For the text-containing cell, return its midpoint in (x, y) coordinate format. 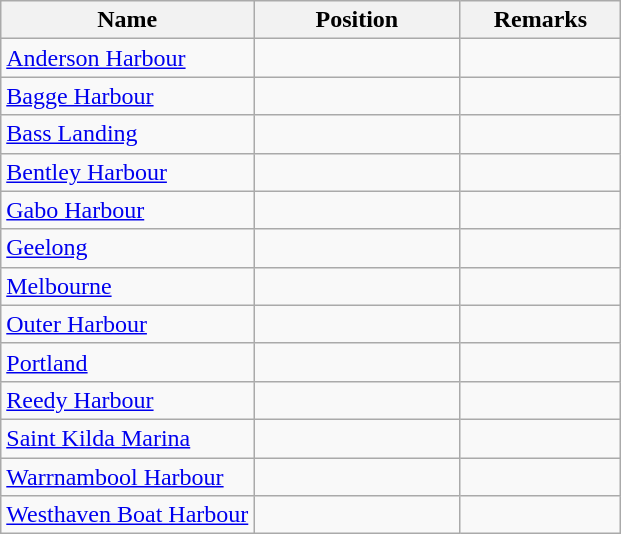
Bass Landing (128, 134)
Bagge Harbour (128, 96)
Gabo Harbour (128, 210)
Anderson Harbour (128, 58)
Warrnambool Harbour (128, 477)
Position (357, 20)
Westhaven Boat Harbour (128, 515)
Bentley Harbour (128, 172)
Portland (128, 362)
Geelong (128, 248)
Melbourne (128, 286)
Saint Kilda Marina (128, 438)
Reedy Harbour (128, 400)
Outer Harbour (128, 324)
Name (128, 20)
Remarks (540, 20)
